Provide the (X, Y) coordinate of the cell's center where the given text is located.  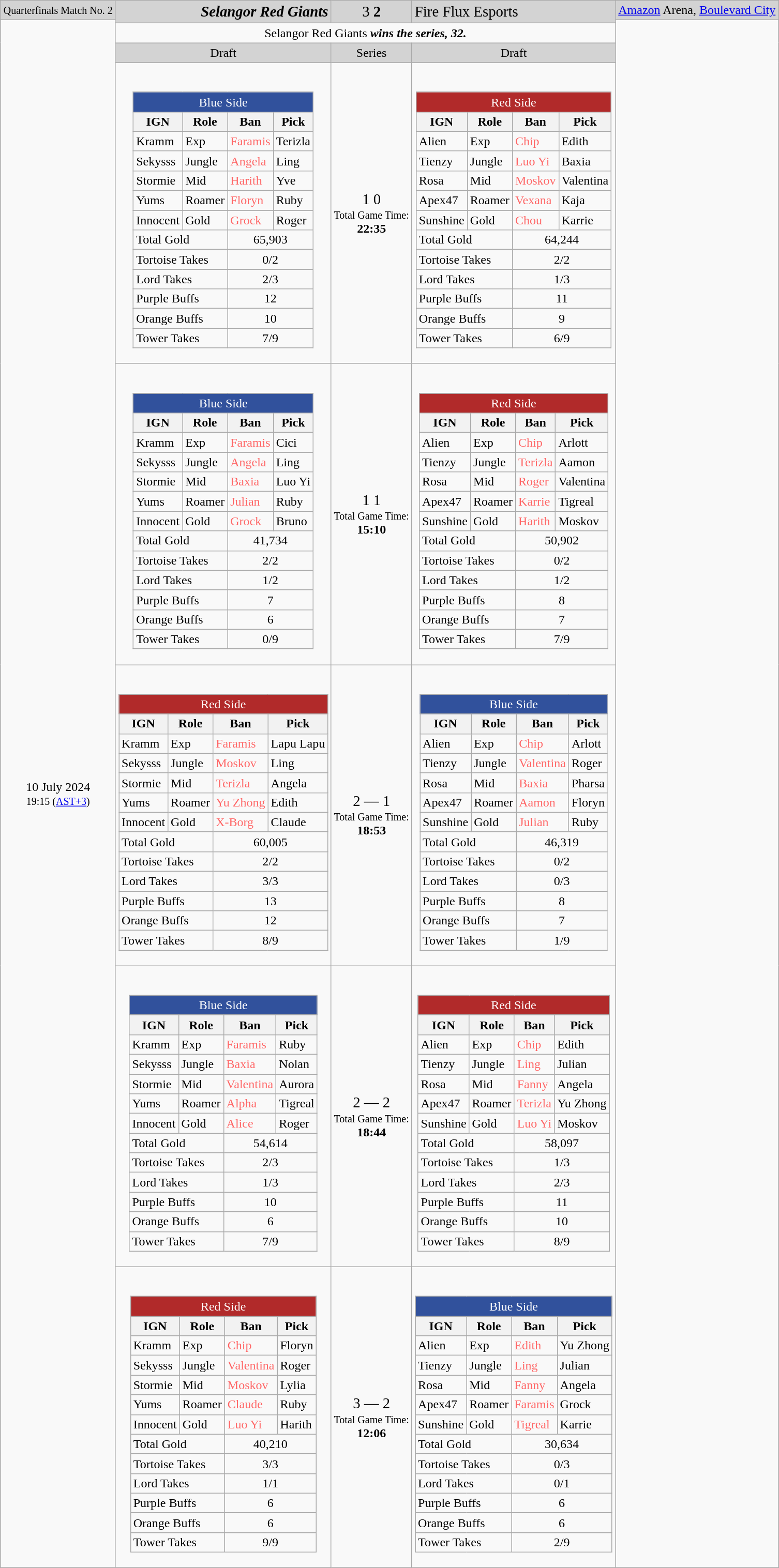
2/9 (562, 1542)
Alpha (250, 1104)
54,614 (270, 1143)
0/1 (562, 1483)
0/9 (271, 639)
1/1 (270, 1483)
Vexana (535, 201)
1 1Total Game Time:15:10 (371, 514)
X-Borg (241, 822)
3 2 (371, 12)
40,210 (270, 1444)
Nolan (297, 1064)
6/9 (562, 338)
Pharsa (588, 783)
2 — 1Total Game Time: 18:53 (371, 815)
Yve (293, 180)
2 — 2Total Game Time:18:44 (371, 1116)
Alice (250, 1123)
10 July 2024 19:15 (AST+3) (58, 794)
1/9 (562, 940)
Selangor Red Giants (223, 12)
3 — 2Total Game Time:12:06 (371, 1417)
Chou (535, 220)
13 (271, 901)
Fire Flux Esports (513, 12)
Series (371, 53)
Quarterfinals Match No. 2 (58, 10)
9 (562, 318)
30,634 (562, 1444)
Kaja (585, 201)
Amazon Arena, Boulevard City (697, 10)
50,902 (562, 541)
Cici (293, 443)
Lylia (297, 1385)
58,097 (562, 1143)
Lapu Lapu (298, 743)
1 0Total Game Time:22:35 (371, 213)
65,903 (271, 240)
64,244 (562, 240)
Aurora (297, 1084)
46,319 (562, 842)
9/9 (270, 1542)
Bruno (293, 521)
60,005 (271, 842)
41,734 (271, 541)
Selangor Red Giants wins the series, 32. (365, 33)
